Identify which cell holds the provided text, then report its [X, Y] central coordinate. 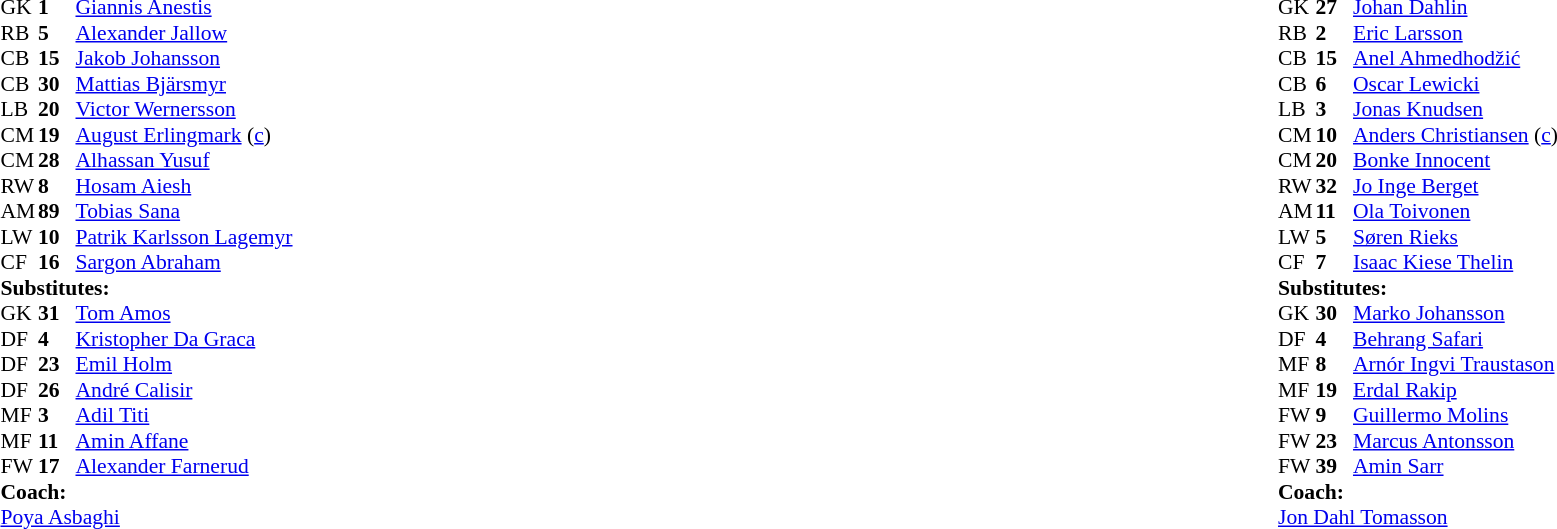
17 [57, 467]
2 [1334, 33]
Adil Titi [184, 415]
Alexander Farnerud [184, 467]
Emil Holm [184, 365]
28 [57, 161]
16 [57, 263]
Kristopher Da Graca [184, 339]
6 [1334, 84]
Substitutes: [146, 288]
Victor Wernersson [184, 109]
Tom Amos [184, 313]
Amin Affane [184, 441]
89 [57, 211]
26 [57, 390]
39 [1334, 467]
Alexander Jallow [184, 33]
August Erlingmark (c) [184, 135]
Jakob Johansson [184, 59]
7 [1334, 263]
Patrik Karlsson Lagemyr [184, 237]
Tobias Sana [184, 211]
31 [57, 313]
Alhassan Yusuf [184, 161]
Sargon Abraham [184, 263]
9 [1334, 415]
Coach: [146, 492]
André Calisir [184, 390]
Mattias Bjärsmyr [184, 84]
Hosam Aiesh [184, 186]
32 [1334, 186]
